Identify which cell holds the provided text, then report its (x, y) central coordinate. 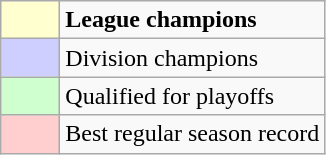
Division champions (192, 58)
Best regular season record (192, 134)
Qualified for playoffs (192, 96)
League champions (192, 20)
